For the text-containing cell, return its midpoint in (x, y) coordinate format. 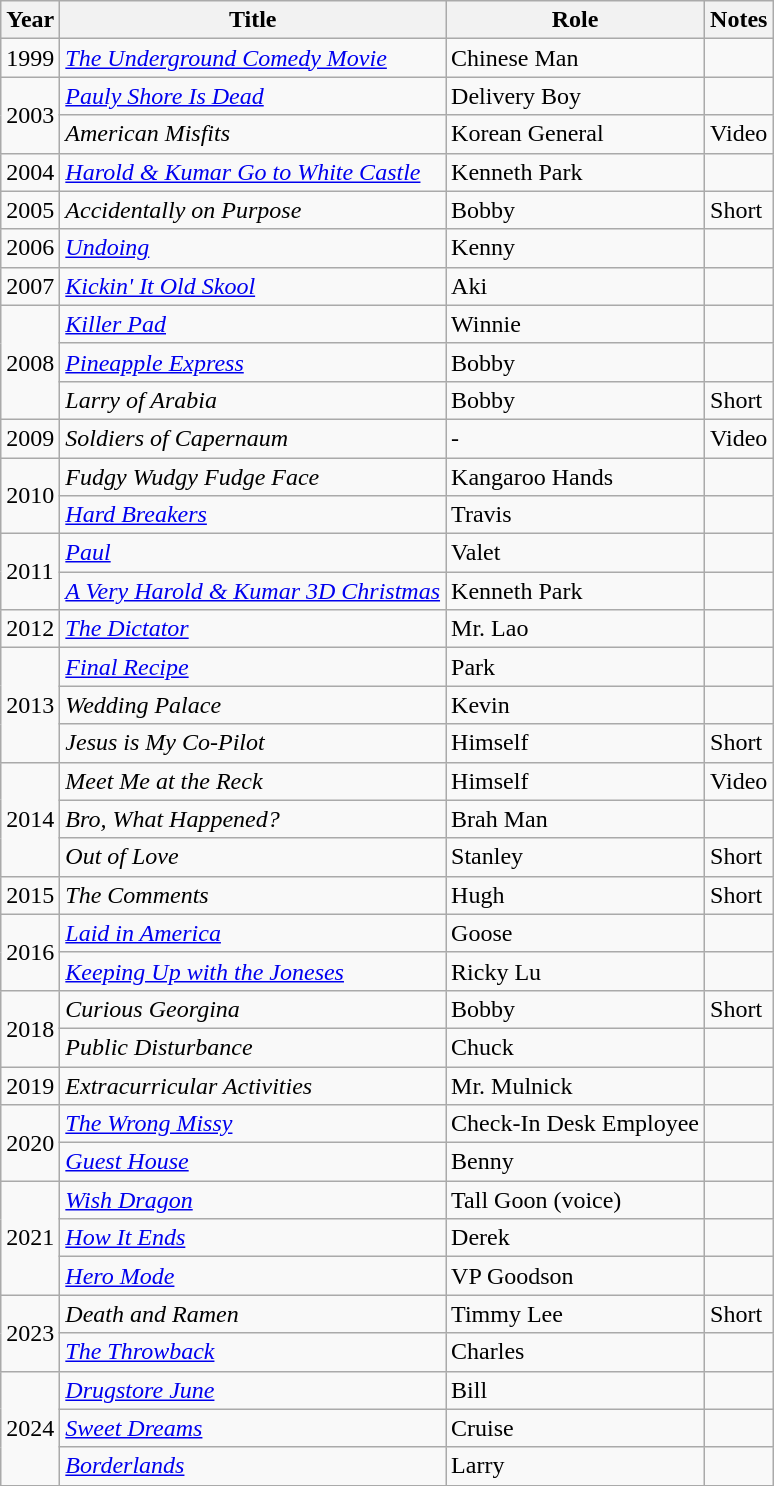
Meet Me at the Reck (253, 781)
Timmy Lee (576, 1314)
Title (253, 20)
2013 (30, 705)
Ricky Lu (576, 971)
Pauly Shore Is Dead (253, 96)
Pineapple Express (253, 362)
Goose (576, 933)
2020 (30, 1143)
Delivery Boy (576, 96)
Undoing (253, 248)
Travis (576, 515)
2014 (30, 819)
Notes (739, 20)
Benny (576, 1162)
2016 (30, 952)
Borderlands (253, 1466)
Death and Ramen (253, 1314)
Jesus is My Co-Pilot (253, 743)
Bro, What Happened? (253, 819)
2019 (30, 1085)
The Dictator (253, 629)
Accidentally on Purpose (253, 210)
Brah Man (576, 819)
Kevin (576, 705)
Korean General (576, 134)
Public Disturbance (253, 1047)
- (576, 438)
How It Ends (253, 1238)
The Wrong Missy (253, 1124)
2023 (30, 1333)
Derek (576, 1238)
Mr. Mulnick (576, 1085)
2003 (30, 115)
Drugstore June (253, 1390)
2009 (30, 438)
Wish Dragon (253, 1200)
Hero Mode (253, 1276)
Charles (576, 1352)
Larry of Arabia (253, 400)
Cruise (576, 1428)
2015 (30, 895)
Kenny (576, 248)
Kangaroo Hands (576, 477)
Harold & Kumar Go to White Castle (253, 172)
2010 (30, 496)
2021 (30, 1238)
Soldiers of Capernaum (253, 438)
A Very Harold & Kumar 3D Christmas (253, 591)
The Underground Comedy Movie (253, 58)
2018 (30, 1028)
VP Goodson (576, 1276)
Check-In Desk Employee (576, 1124)
Aki (576, 286)
Out of Love (253, 857)
Year (30, 20)
Winnie (576, 324)
Bill (576, 1390)
Sweet Dreams (253, 1428)
1999 (30, 58)
2007 (30, 286)
2012 (30, 629)
2024 (30, 1428)
Hard Breakers (253, 515)
2005 (30, 210)
Fudgy Wudgy Fudge Face (253, 477)
Guest House (253, 1162)
Chinese Man (576, 58)
Killer Pad (253, 324)
Mr. Lao (576, 629)
Role (576, 20)
Wedding Palace (253, 705)
Tall Goon (voice) (576, 1200)
Curious Georgina (253, 1009)
American Misfits (253, 134)
2004 (30, 172)
2008 (30, 362)
Keeping Up with the Joneses (253, 971)
Valet (576, 553)
Extracurricular Activities (253, 1085)
Kickin' It Old Skool (253, 286)
Laid in America (253, 933)
Chuck (576, 1047)
2006 (30, 248)
Park (576, 667)
Paul (253, 553)
2011 (30, 572)
Final Recipe (253, 667)
Larry (576, 1466)
The Comments (253, 895)
The Throwback (253, 1352)
Hugh (576, 895)
Stanley (576, 857)
